From the cell containing the given text, extract its center point as (X, Y) coordinate. 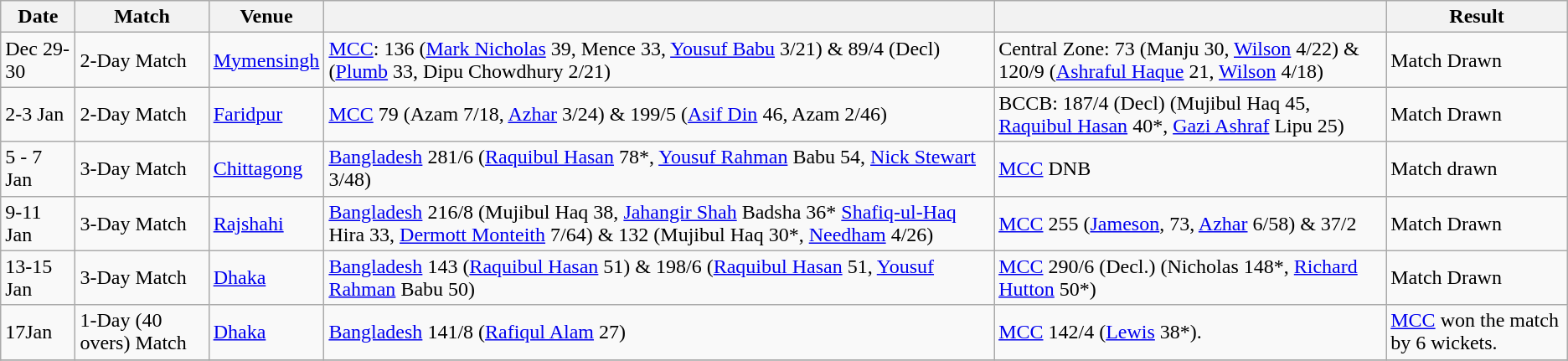
MCC 79 (Azam 7/18, Azhar 3/24) & 199/5 (Asif Din 46, Azam 2/46) (659, 114)
Bangladesh 216/8 (Mujibul Haq 38, Jahangir Shah Badsha 36* Shafiq-ul-Haq Hira 33, Dermott Monteith 7/64) & 132 (Mujibul Haq 30*, Needham 4/26) (659, 223)
Rajshahi (266, 223)
BCCB: 187/4 (Decl) (Mujibul Haq 45, Raquibul Hasan 40*, Gazi Ashraf Lipu 25) (1190, 114)
Match (142, 17)
5 - 7 Jan (39, 169)
Dec 29-30 (39, 60)
Bangladesh 143 (Raquibul Hasan 51) & 198/6 (Raquibul Hasan 51, Yousuf Rahman Babu 50) (659, 278)
Date (39, 17)
MCC won the match by 6 wickets. (1478, 332)
Bangladesh 281/6 (Raquibul Hasan 78*, Yousuf Rahman Babu 54, Nick Stewart 3/48) (659, 169)
Bangladesh 141/8 (Rafiqul Alam 27) (659, 332)
Match drawn (1478, 169)
2-3 Jan (39, 114)
MCC: 136 (Mark Nicholas 39, Mence 33, Yousuf Babu 3/21) & 89/4 (Decl) (Plumb 33, Dipu Chowdhury 2/21) (659, 60)
Central Zone: 73 (Manju 30, Wilson 4/22) & 120/9 (Ashraful Haque 21, Wilson 4/18) (1190, 60)
Venue (266, 17)
13-15 Jan (39, 278)
MCC 142/4 (Lewis 38*). (1190, 332)
Result (1478, 17)
9-11 Jan (39, 223)
MCC 255 (Jameson, 73, Azhar 6/58) & 37/2 (1190, 223)
MCC 290/6 (Decl.) (Nicholas 148*, Richard Hutton 50*) (1190, 278)
Chittagong (266, 169)
17Jan (39, 332)
1-Day (40 overs) Match (142, 332)
Faridpur (266, 114)
Mymensingh (266, 60)
MCC DNB (1190, 169)
